For the text-containing cell, return its midpoint in [x, y] coordinate format. 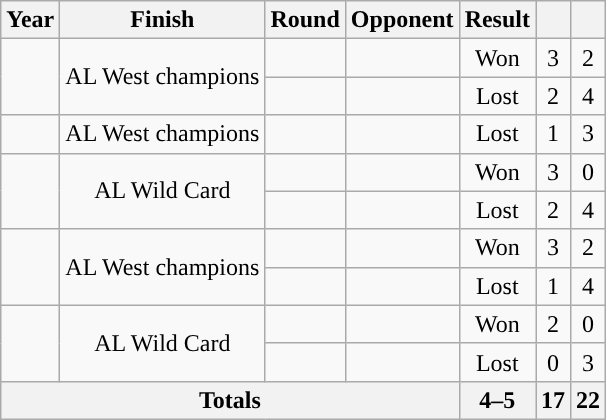
4–5 [497, 400]
17 [554, 400]
Opponent [402, 20]
Year [30, 20]
22 [588, 400]
Round [305, 20]
Finish [162, 20]
Totals [230, 400]
Result [497, 20]
